Pinpoint the cell where the given text exists, returning its (X, Y) midpoint coordinate. 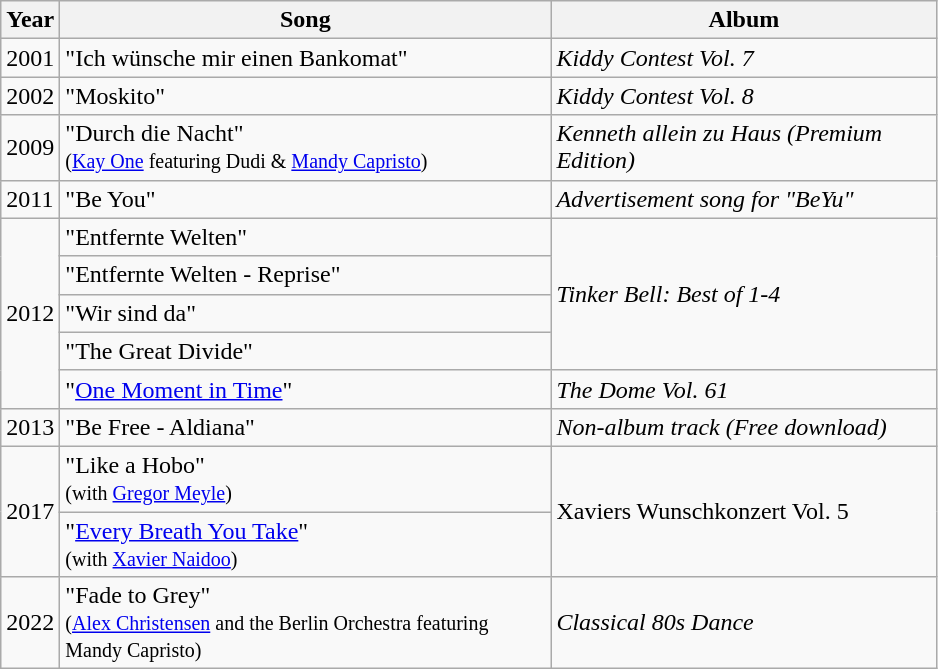
Classical 80s Dance (744, 623)
"Ich wünsche mir einen Bankomat" (306, 58)
2011 (30, 199)
"One Moment in Time" (306, 389)
"Entfernte Welten - Reprise" (306, 275)
"Durch die Nacht" (Kay One featuring Dudi & Mandy Capristo) (306, 148)
Year (30, 20)
Xaviers Wunschkonzert Vol. 5 (744, 511)
2013 (30, 427)
"Wir sind da" (306, 313)
"Like a Hobo" (with Gregor Meyle) (306, 478)
2001 (30, 58)
2017 (30, 511)
Kiddy Contest Vol. 8 (744, 96)
The Dome Vol. 61 (744, 389)
Advertisement song for "BeYu" (744, 199)
"Be You" (306, 199)
Kenneth allein zu Haus (Premium Edition) (744, 148)
"Every Breath You Take" (with Xavier Naidoo) (306, 544)
Non-album track (Free download) (744, 427)
2012 (30, 313)
"Be Free - Aldiana" (306, 427)
Kiddy Contest Vol. 7 (744, 58)
"The Great Divide" (306, 351)
2009 (30, 148)
2022 (30, 623)
Song (306, 20)
"Entfernte Welten" (306, 237)
2002 (30, 96)
"Moskito" (306, 96)
Album (744, 20)
"Fade to Grey" (Alex Christensen and the Berlin Orchestra featuring Mandy Capristo) (306, 623)
Tinker Bell: Best of 1-4 (744, 294)
